Pinpoint the cell where the given text exists, returning its (X, Y) midpoint coordinate. 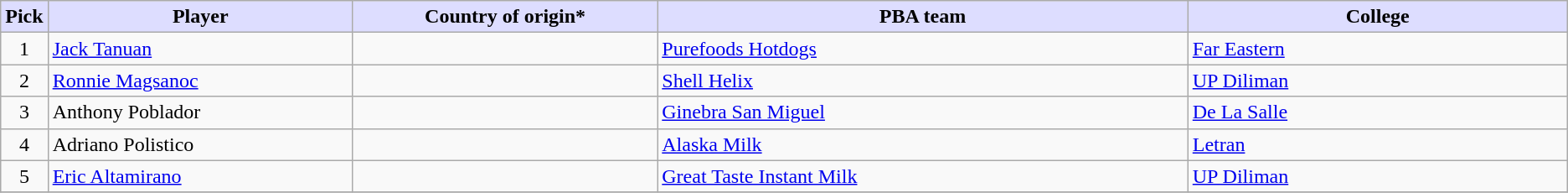
Player (200, 17)
3 (24, 112)
De La Salle (1377, 112)
Alaska Milk (923, 144)
5 (24, 176)
Eric Altamirano (200, 176)
Shell Helix (923, 81)
Pick (24, 17)
Adriano Polistico (200, 144)
2 (24, 81)
College (1377, 17)
Jack Tanuan (200, 49)
PBA team (923, 17)
Letran (1377, 144)
Anthony Poblador (200, 112)
Far Eastern (1377, 49)
Ronnie Magsanoc (200, 81)
Great Taste Instant Milk (923, 176)
4 (24, 144)
Purefoods Hotdogs (923, 49)
Country of origin* (504, 17)
Ginebra San Miguel (923, 112)
1 (24, 49)
